Extract the [x, y] coordinate from the center of the cell holding the provided text.  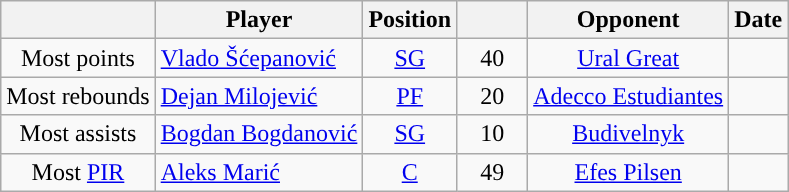
20 [492, 96]
Most assists [78, 134]
Dejan Milojević [259, 96]
10 [492, 134]
Most PIR [78, 172]
Player [259, 20]
Opponent [628, 20]
PF [410, 96]
C [410, 172]
Position [410, 20]
40 [492, 58]
Vlado Šćepanović [259, 58]
Ural Great [628, 58]
Date [758, 20]
Most rebounds [78, 96]
Adecco Estudiantes [628, 96]
Aleks Marić [259, 172]
Efes Pilsen [628, 172]
Most points [78, 58]
Budivelnyk [628, 134]
Bogdan Bogdanović [259, 134]
49 [492, 172]
